Search for the cell housing the specified text and yield its (x, y) center coordinate. 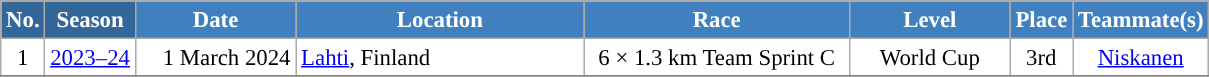
Date (216, 20)
Place (1041, 20)
2023–24 (90, 58)
No. (23, 20)
Level (930, 20)
1 March 2024 (216, 58)
Season (90, 20)
Teammate(s) (1141, 20)
Niskanen (1141, 58)
Location (440, 20)
3rd (1041, 58)
6 × 1.3 km Team Sprint C (717, 58)
World Cup (930, 58)
Race (717, 20)
Lahti, Finland (440, 58)
1 (23, 58)
